Detect which cell encompasses the target text, then output its (x, y) center coordinate. 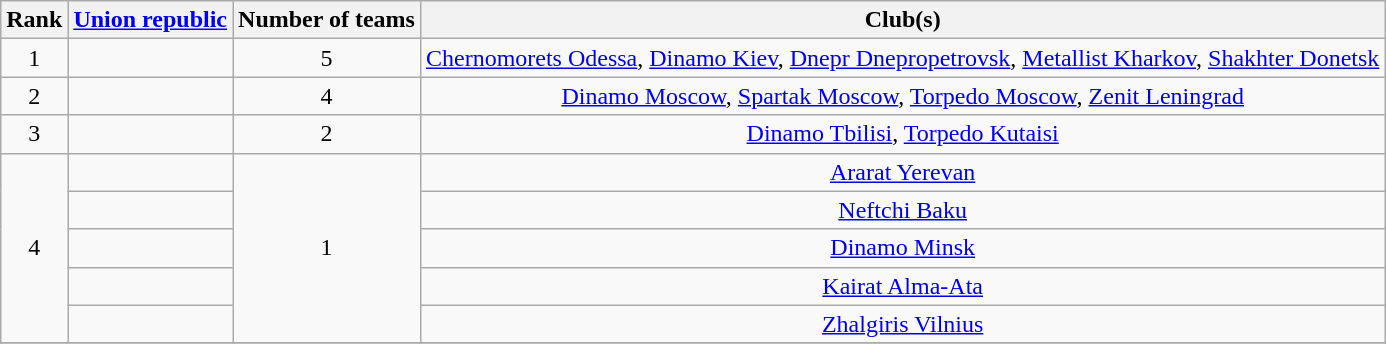
Chernomorets Odessa, Dinamo Kiev, Dnepr Dnepropetrovsk, Metallist Kharkov, Shakhter Donetsk (902, 58)
Rank (34, 20)
3 (34, 134)
5 (327, 58)
Neftchi Baku (902, 210)
Kairat Alma-Ata (902, 286)
Zhalgiris Vilnius (902, 324)
Number of teams (327, 20)
Dinamo Moscow, Spartak Moscow, Torpedo Moscow, Zenit Leningrad (902, 96)
Club(s) (902, 20)
Dinamo Tbilisi, Torpedo Kutaisi (902, 134)
Dinamo Minsk (902, 248)
Ararat Yerevan (902, 172)
Union republic (150, 20)
